Locate the cell with the specified text and output its (X, Y) center coordinate. 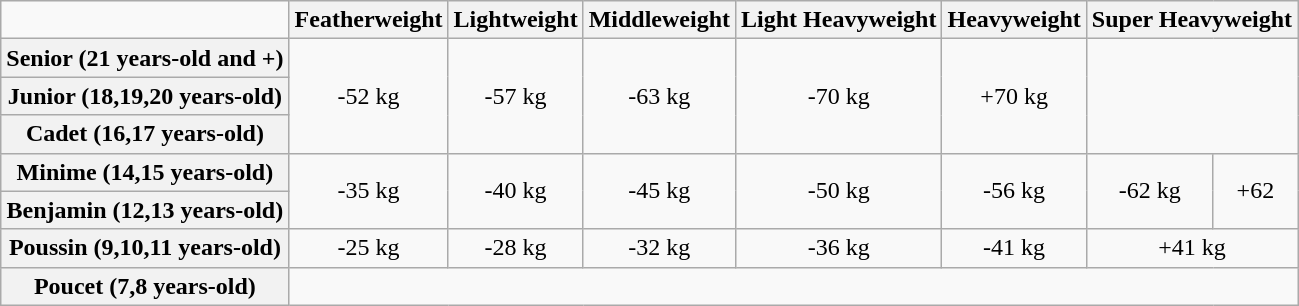
Senior (21 years-old and +) (145, 58)
-40 kg (516, 191)
Poussin (9,10,11 years-old) (145, 248)
+62 (1255, 191)
-56 kg (1014, 191)
-45 kg (659, 191)
-52 kg (368, 96)
-57 kg (516, 96)
Cadet (16,17 years-old) (145, 134)
-41 kg (1014, 248)
Minime (14,15 years-old) (145, 172)
Heavyweight (1014, 20)
-28 kg (516, 248)
Featherweight (368, 20)
Poucet (7,8 years-old) (145, 286)
Lightweight (516, 20)
-36 kg (839, 248)
-32 kg (659, 248)
Super Heavyweight (1192, 20)
Junior (18,19,20 years-old) (145, 96)
-50 kg (839, 191)
+70 kg (1014, 96)
Light Heavyweight (839, 20)
-63 kg (659, 96)
-70 kg (839, 96)
Benjamin (12,13 years-old) (145, 210)
Middleweight (659, 20)
+41 kg (1192, 248)
-62 kg (1150, 191)
-35 kg (368, 191)
-25 kg (368, 248)
